Locate the cell with the specified text and output its [x, y] center coordinate. 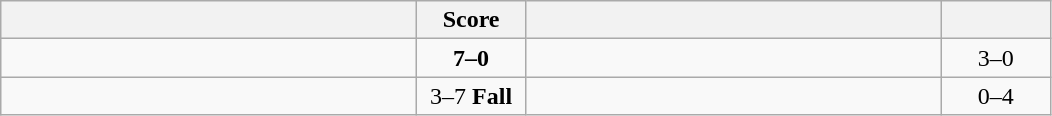
3–7 Fall [472, 96]
7–0 [472, 58]
0–4 [996, 96]
3–0 [996, 58]
Score [472, 20]
